Provide the (X, Y) coordinate of the cell's center where the given text is located.  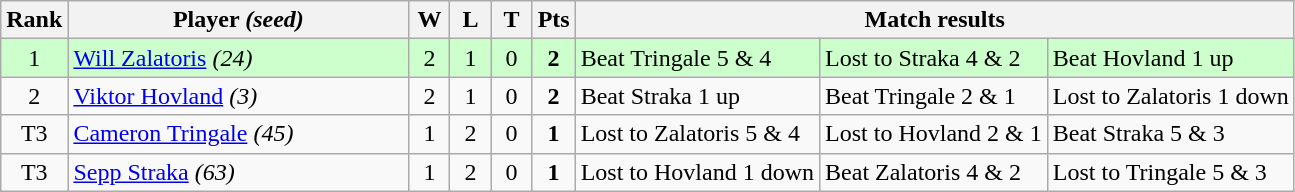
Lost to Straka 4 & 2 (934, 58)
Rank (34, 20)
Beat Straka 1 up (697, 96)
W (430, 20)
Cameron Tringale (45) (238, 134)
Viktor Hovland (3) (238, 96)
Lost to Tringale 5 & 3 (1170, 172)
Lost to Hovland 2 & 1 (934, 134)
Beat Straka 5 & 3 (1170, 134)
Player (seed) (238, 20)
Beat Zalatoris 4 & 2 (934, 172)
Beat Tringale 5 & 4 (697, 58)
Will Zalatoris (24) (238, 58)
Beat Hovland 1 up (1170, 58)
Lost to Zalatoris 1 down (1170, 96)
Sepp Straka (63) (238, 172)
Beat Tringale 2 & 1 (934, 96)
L (470, 20)
Pts (554, 20)
Match results (934, 20)
Lost to Hovland 1 down (697, 172)
T (512, 20)
Lost to Zalatoris 5 & 4 (697, 134)
